Provide the [x, y] coordinate of the cell's center where the given text is located.  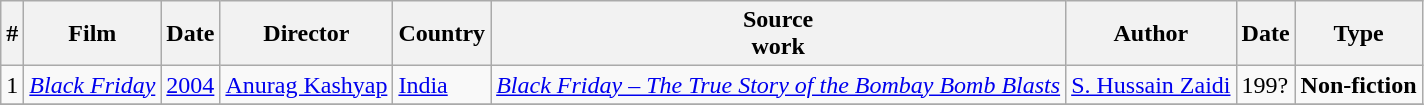
Director [306, 34]
Black Friday [92, 85]
India [442, 85]
Film [92, 34]
Anurag Kashyap [306, 85]
Author [1151, 34]
Type [1358, 34]
2004 [190, 85]
# [12, 34]
S. Hussain Zaidi [1151, 85]
Black Friday – The True Story of the Bombay Bomb Blasts [778, 85]
199? [1266, 85]
Sourcework [778, 34]
1 [12, 85]
Non-fiction [1358, 85]
Country [442, 34]
